Search for the cell housing the specified text and yield its [x, y] center coordinate. 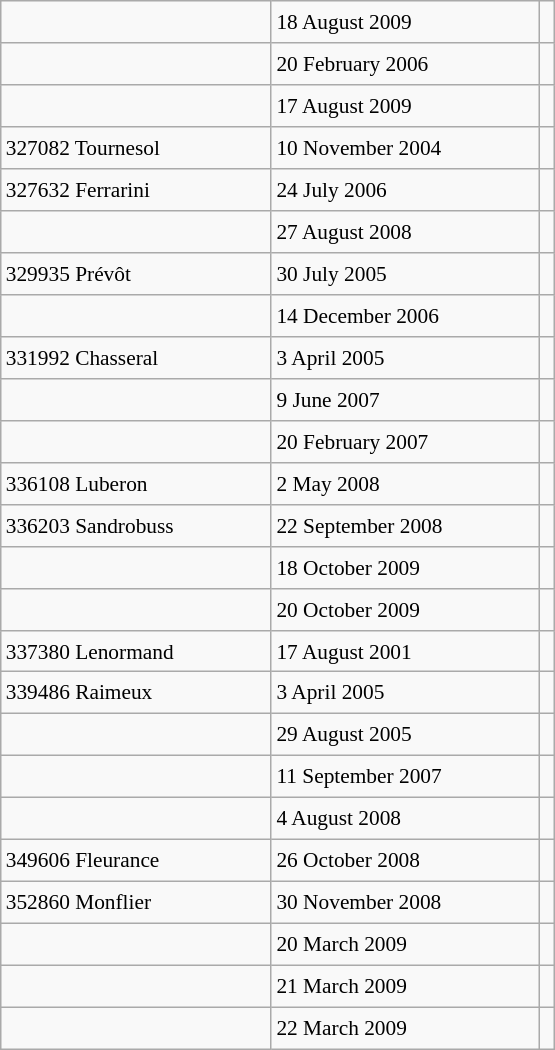
18 October 2009 [405, 567]
30 November 2008 [405, 903]
2 May 2008 [405, 483]
18 August 2009 [405, 22]
24 July 2006 [405, 190]
352860 Monflier [136, 903]
20 October 2009 [405, 609]
26 October 2008 [405, 861]
30 July 2005 [405, 274]
9 June 2007 [405, 399]
20 February 2007 [405, 441]
339486 Raimeux [136, 693]
336203 Sandrobuss [136, 525]
336108 Luberon [136, 483]
327082 Tournesol [136, 148]
349606 Fleurance [136, 861]
21 March 2009 [405, 986]
17 August 2009 [405, 106]
20 March 2009 [405, 945]
11 September 2007 [405, 777]
331992 Chasseral [136, 358]
337380 Lenormand [136, 651]
329935 Prévôt [136, 274]
14 December 2006 [405, 316]
17 August 2001 [405, 651]
27 August 2008 [405, 232]
4 August 2008 [405, 819]
10 November 2004 [405, 148]
22 March 2009 [405, 1028]
327632 Ferrarini [136, 190]
29 August 2005 [405, 735]
22 September 2008 [405, 525]
20 February 2006 [405, 64]
